Return the (x, y) coordinate for the center point of the cell that contains the specified text.  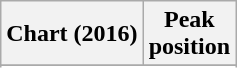
Peak position (189, 34)
Chart (2016) (72, 34)
